Identify which cell holds the provided text, then report its [x, y] central coordinate. 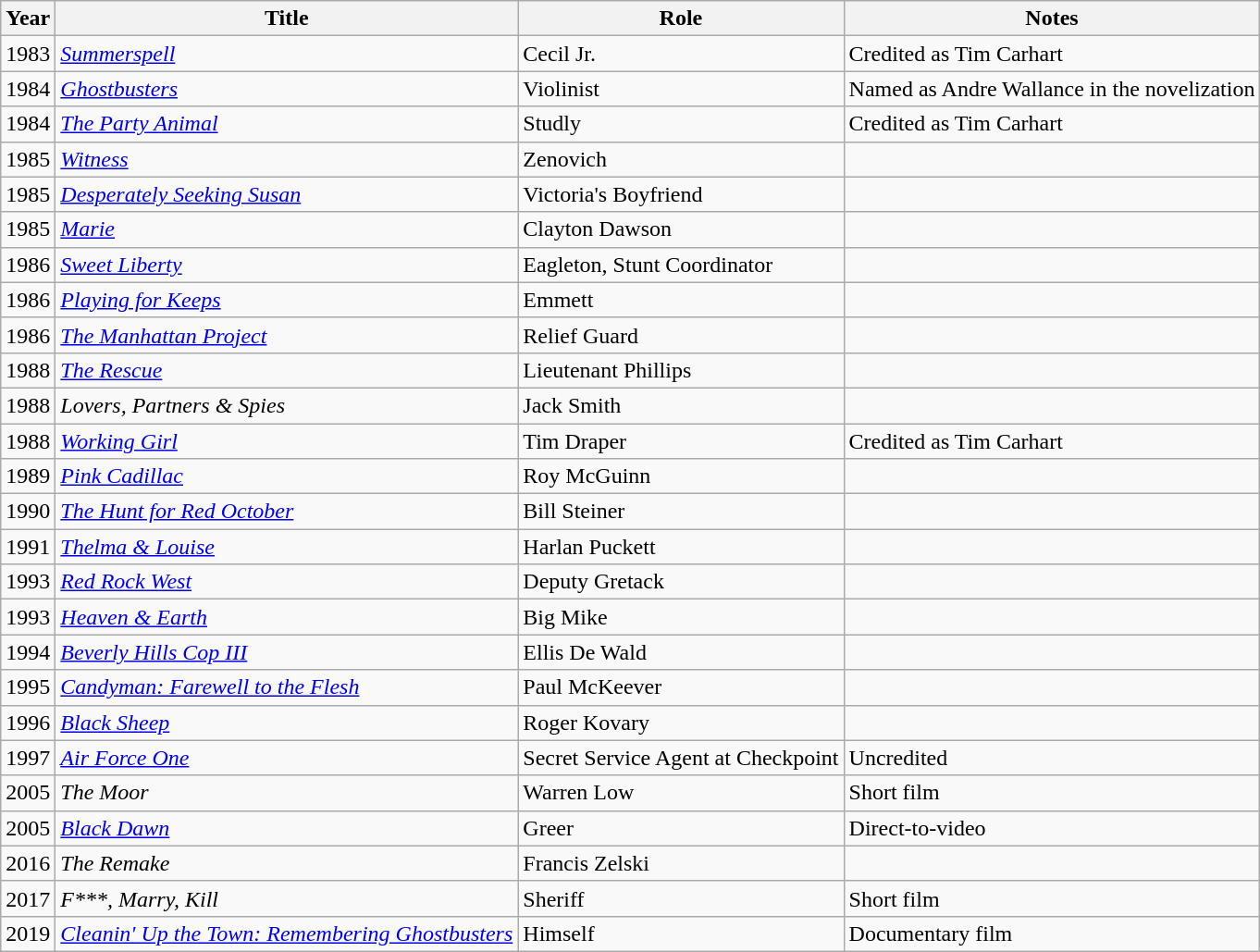
Cecil Jr. [681, 54]
The Manhattan Project [287, 335]
2017 [28, 898]
Zenovich [681, 159]
Title [287, 19]
Tim Draper [681, 441]
Sheriff [681, 898]
Black Sheep [287, 723]
Candyman: Farewell to the Flesh [287, 687]
Deputy Gretack [681, 582]
Relief Guard [681, 335]
Jack Smith [681, 405]
Thelma & Louise [287, 547]
Red Rock West [287, 582]
Ghostbusters [287, 89]
1983 [28, 54]
Beverly Hills Cop III [287, 652]
1994 [28, 652]
Working Girl [287, 441]
Ellis De Wald [681, 652]
2016 [28, 863]
Roy McGuinn [681, 476]
Big Mike [681, 617]
The Party Animal [287, 124]
Cleanin' Up the Town: Remembering Ghostbusters [287, 933]
Sweet Liberty [287, 265]
Warren Low [681, 793]
Himself [681, 933]
Witness [287, 159]
Greer [681, 828]
Roger Kovary [681, 723]
The Moor [287, 793]
Studly [681, 124]
Air Force One [287, 758]
Year [28, 19]
Harlan Puckett [681, 547]
Lovers, Partners & Spies [287, 405]
Named as Andre Wallance in the novelization [1052, 89]
Heaven & Earth [287, 617]
Black Dawn [287, 828]
Secret Service Agent at Checkpoint [681, 758]
1997 [28, 758]
Role [681, 19]
Pink Cadillac [287, 476]
Uncredited [1052, 758]
Violinist [681, 89]
Francis Zelski [681, 863]
Summerspell [287, 54]
Victoria's Boyfriend [681, 194]
The Remake [287, 863]
Playing for Keeps [287, 300]
Eagleton, Stunt Coordinator [681, 265]
Clayton Dawson [681, 229]
2019 [28, 933]
Bill Steiner [681, 512]
Lieutenant Phillips [681, 370]
Notes [1052, 19]
Marie [287, 229]
F***, Marry, Kill [287, 898]
1995 [28, 687]
1991 [28, 547]
The Rescue [287, 370]
The Hunt for Red October [287, 512]
Direct-to-video [1052, 828]
Documentary film [1052, 933]
Paul McKeever [681, 687]
Desperately Seeking Susan [287, 194]
1990 [28, 512]
1989 [28, 476]
1996 [28, 723]
Emmett [681, 300]
